Capture the cell that displays the provided text and extract its (X, Y) central coordinate. 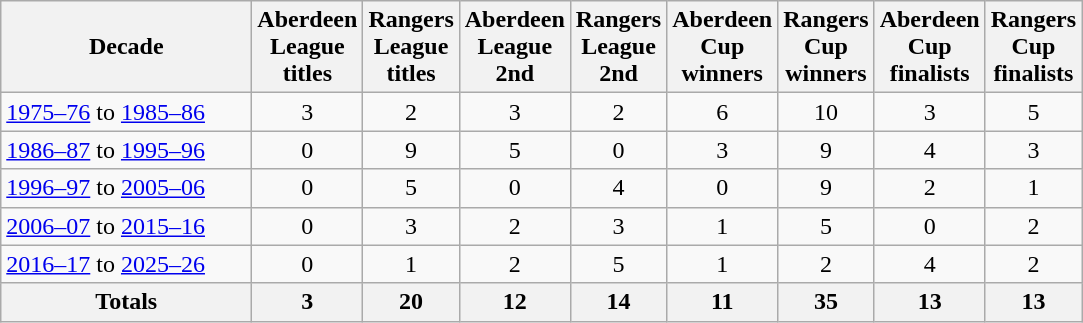
AberdeenCup winners (722, 47)
14 (618, 302)
RangersLeague 2nd (618, 47)
AberdeenLeague titles (308, 47)
11 (722, 302)
Totals (126, 302)
20 (411, 302)
1975–76 to 1985–86 (126, 112)
Decade (126, 47)
2016–17 to 2025–26 (126, 264)
35 (826, 302)
AberdeenCup finalists (930, 47)
10 (826, 112)
RangersCup winners (826, 47)
1986–87 to 1995–96 (126, 150)
12 (514, 302)
1996–97 to 2005–06 (126, 188)
RangersLeague titles (411, 47)
6 (722, 112)
RangersCup finalists (1033, 47)
2006–07 to 2015–16 (126, 226)
AberdeenLeague 2nd (514, 47)
